Capture the cell that displays the provided text and extract its [x, y] central coordinate. 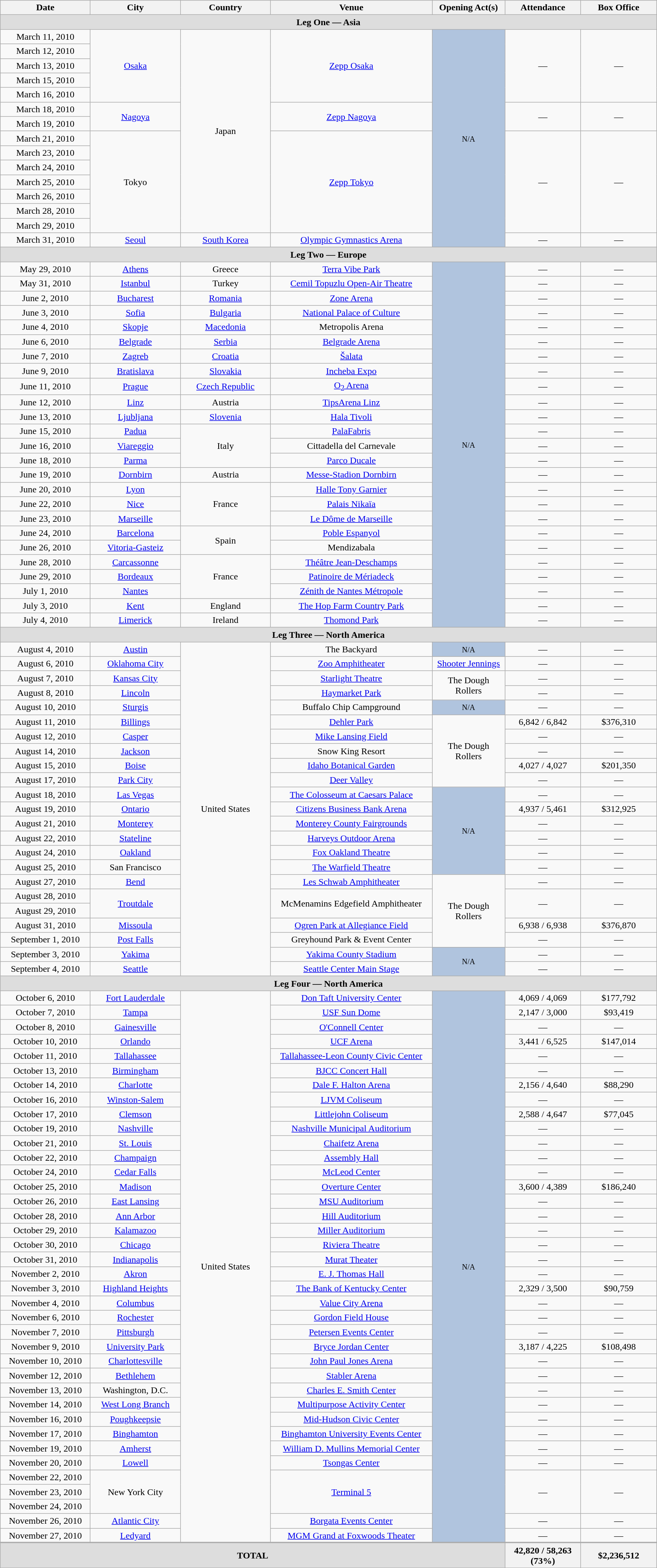
Prague [135, 386]
Leg Four — North America [328, 983]
Ljubljana [135, 417]
Overture Center [351, 1187]
Nagoya [135, 116]
Birmingham [135, 1071]
June 3, 2010 [45, 313]
McLeod Center [351, 1172]
Kalamazoo [135, 1230]
October 19, 2010 [45, 1129]
William D. Mullins Memorial Center [351, 1448]
August 8, 2010 [45, 693]
St. Louis [135, 1143]
Binghamton University Events Center [351, 1434]
Belgrade [135, 342]
Poble Espanyol [351, 533]
$108,498 [619, 1347]
March 28, 2010 [45, 211]
November 3, 2010 [45, 1289]
Belgrade Arena [351, 342]
4,937 / 5,461 [543, 809]
Japan [225, 131]
Lyon [135, 489]
November 23, 2010 [45, 1492]
The Backyard [351, 649]
Binghamton [135, 1434]
Yakima [135, 954]
November 17, 2010 [45, 1434]
Thomond Park [351, 620]
Madison [135, 1187]
Stabler Arena [351, 1376]
Slovenia [225, 417]
March 16, 2010 [45, 95]
August 14, 2010 [45, 751]
Ann Arbor [135, 1216]
October 29, 2010 [45, 1230]
Marseille [135, 518]
Fox Oakland Theatre [351, 853]
October 28, 2010 [45, 1216]
Jackson [135, 751]
June 15, 2010 [45, 431]
Citizens Business Bank Arena [351, 809]
Don Taft University Center [351, 998]
October 30, 2010 [45, 1245]
Zone Arena [351, 298]
October 11, 2010 [45, 1056]
Lincoln [135, 693]
Deer Valley [351, 780]
Petersen Events Center [351, 1332]
2,156 / 4,640 [543, 1085]
Italy [225, 446]
August 21, 2010 [45, 824]
Tsongas Center [351, 1463]
October 13, 2010 [45, 1071]
$90,759 [619, 1289]
Vitoria-Gasteiz [135, 547]
Parco Ducale [351, 460]
2,588 / 4,647 [543, 1114]
July 1, 2010 [45, 591]
Istanbul [135, 284]
Box Office [619, 8]
Haymarket Park [351, 693]
Cittadella del Carnevale [351, 446]
November 12, 2010 [45, 1376]
June 24, 2010 [45, 533]
Zagreb [135, 356]
Pittsburgh [135, 1332]
November 14, 2010 [45, 1405]
June 9, 2010 [45, 371]
October 22, 2010 [45, 1158]
Riviera Theatre [351, 1245]
Olympic Gymnastics Arena [351, 240]
Mid-Hudson Civic Center [351, 1419]
Palais Nikaïa [351, 504]
Stateline [135, 838]
South Korea [225, 240]
June 26, 2010 [45, 547]
Seoul [135, 240]
Shooter Jennings [469, 664]
Croatia [225, 356]
Missoula [135, 925]
Zepp Nagoya [351, 116]
Zoo Amphitheater [351, 664]
Bratislava [135, 371]
Austin [135, 649]
November 22, 2010 [45, 1477]
June 13, 2010 [45, 417]
August 22, 2010 [45, 838]
Nashville [135, 1129]
The Warfield Theatre [351, 867]
TOTAL [253, 1555]
August 15, 2010 [45, 765]
Casper [135, 736]
Charles E. Smith Center [351, 1390]
Ireland [225, 620]
Highland Heights [135, 1289]
August 25, 2010 [45, 867]
August 10, 2010 [45, 707]
August 31, 2010 [45, 925]
Bend [135, 882]
March 25, 2010 [45, 182]
Columbus [135, 1303]
November 26, 2010 [45, 1521]
Gordon Field House [351, 1318]
The Hop Farm Country Park [351, 606]
MSU Auditorium [351, 1201]
42,820 / 58,263 (73%) [543, 1555]
Charlottesville [135, 1361]
Mendizabala [351, 547]
Assembly Hall [351, 1158]
Ogren Park at Allegiance Field [351, 925]
Lowell [135, 1463]
Snow King Resort [351, 751]
October 10, 2010 [45, 1041]
Oakland [135, 853]
$177,792 [619, 998]
$376,310 [619, 722]
March 26, 2010 [45, 197]
Carcassonne [135, 562]
October 14, 2010 [45, 1085]
October 16, 2010 [45, 1100]
BJCC Concert Hall [351, 1071]
Idaho Botanical Garden [351, 765]
Fort Lauderdale [135, 998]
Bucharest [135, 298]
Serbia [225, 342]
August 27, 2010 [45, 882]
August 12, 2010 [45, 736]
Dornbirn [135, 475]
2,329 / 3,500 [543, 1289]
March 21, 2010 [45, 138]
October 8, 2010 [45, 1027]
Kansas City [135, 678]
Multipurpose Activity Center [351, 1405]
Value City Arena [351, 1303]
England [225, 606]
Opening Act(s) [469, 8]
Cemil Topuzlu Open-Air Theatre [351, 284]
Šalata [351, 356]
November 20, 2010 [45, 1463]
Boise [135, 765]
Nice [135, 504]
June 19, 2010 [45, 475]
O'Connell Center [351, 1027]
Leg One — Asia [328, 22]
Cedar Falls [135, 1172]
June 12, 2010 [45, 402]
August 19, 2010 [45, 809]
Leg Three — North America [328, 635]
March 24, 2010 [45, 167]
Miller Auditorium [351, 1230]
Washington, D.C. [135, 1390]
6,938 / 6,938 [543, 925]
October 31, 2010 [45, 1259]
UCF Arena [351, 1041]
Mike Lansing Field [351, 736]
May 29, 2010 [45, 269]
September 1, 2010 [45, 940]
Akron [135, 1274]
Padua [135, 431]
October 21, 2010 [45, 1143]
March 12, 2010 [45, 51]
Poughkeepsie [135, 1419]
Post Falls [135, 940]
Tallahassee [135, 1056]
November 7, 2010 [45, 1332]
September 3, 2010 [45, 954]
John Paul Jones Arena [351, 1361]
The Bank of Kentucky Center [351, 1289]
Terminal 5 [351, 1492]
Barcelona [135, 533]
November 4, 2010 [45, 1303]
Nashville Municipal Auditorium [351, 1129]
Kent [135, 606]
3,187 / 4,225 [543, 1347]
November 16, 2010 [45, 1419]
$77,045 [619, 1114]
Hala Tivoli [351, 417]
Metropolis Arena [351, 327]
March 29, 2010 [45, 226]
October 24, 2010 [45, 1172]
New York City [135, 1492]
Borgata Events Center [351, 1521]
March 23, 2010 [45, 153]
Turkey [225, 284]
Spain [225, 540]
Terra Vibe Park [351, 269]
Viareggio [135, 446]
November 6, 2010 [45, 1318]
3,600 / 4,389 [543, 1187]
Sofia [135, 313]
March 11, 2010 [45, 37]
Attendance [543, 8]
O2 Arena [351, 386]
Tokyo [135, 182]
August 18, 2010 [45, 794]
Venue [351, 8]
Yakima County Stadium [351, 954]
Dale F. Halton Arena [351, 1085]
October 26, 2010 [45, 1201]
2,147 / 3,000 [543, 1012]
$186,240 [619, 1187]
The Colosseum at Caesars Palace [351, 794]
August 6, 2010 [45, 664]
West Long Branch [135, 1405]
August 7, 2010 [45, 678]
PalaFabris [351, 431]
June 20, 2010 [45, 489]
July 3, 2010 [45, 606]
Les Schwab Amphitheater [351, 882]
$2,236,512 [619, 1555]
Chaifetz Arena [351, 1143]
June 2, 2010 [45, 298]
Buffalo Chip Campground [351, 707]
Greece [225, 269]
August 28, 2010 [45, 896]
USF Sun Dome [351, 1012]
TipsArena Linz [351, 402]
Le Dôme de Marseille [351, 518]
November 9, 2010 [45, 1347]
June 11, 2010 [45, 386]
Ontario [135, 809]
E. J. Thomas Hall [351, 1274]
Tampa [135, 1012]
$376,870 [619, 925]
Tallahassee-Leon County Civic Center [351, 1056]
Monterey [135, 824]
June 23, 2010 [45, 518]
Halle Tony Garnier [351, 489]
November 24, 2010 [45, 1506]
East Lansing [135, 1201]
July 4, 2010 [45, 620]
Seattle [135, 969]
Skopje [135, 327]
Greyhound Park & Event Center [351, 940]
University Park [135, 1347]
Oklahoma City [135, 664]
Messe-Stadion Dornbirn [351, 475]
Théâtre Jean-Deschamps [351, 562]
June 28, 2010 [45, 562]
June 16, 2010 [45, 446]
Romania [225, 298]
March 15, 2010 [45, 80]
November 13, 2010 [45, 1390]
McMenamins Edgefield Amphitheater [351, 903]
$201,350 [619, 765]
Billings [135, 722]
Starlight Theatre [351, 678]
August 29, 2010 [45, 911]
Gainesville [135, 1027]
November 10, 2010 [45, 1361]
Bordeaux [135, 576]
Charlotte [135, 1085]
Ledyard [135, 1536]
Seattle Center Main Stage [351, 969]
Dehler Park [351, 722]
Bethlehem [135, 1376]
National Palace of Culture [351, 313]
Troutdale [135, 903]
Incheba Expo [351, 371]
March 13, 2010 [45, 66]
Zepp Tokyo [351, 182]
Limerick [135, 620]
Leg Two — Europe [328, 255]
Murat Theater [351, 1259]
Zepp Osaka [351, 66]
June 4, 2010 [45, 327]
Winston-Salem [135, 1100]
Nantes [135, 591]
May 31, 2010 [45, 284]
Zénith de Nantes Métropole [351, 591]
October 7, 2010 [45, 1012]
August 11, 2010 [45, 722]
Macedonia [225, 327]
3,441 / 6,525 [543, 1041]
June 29, 2010 [45, 576]
November 27, 2010 [45, 1536]
$312,925 [619, 809]
June 7, 2010 [45, 356]
Patinoire de Mériadeck [351, 576]
Czech Republic [225, 386]
August 24, 2010 [45, 853]
August 4, 2010 [45, 649]
March 18, 2010 [45, 109]
Date [45, 8]
Orlando [135, 1041]
6,842 / 6,842 [543, 722]
March 31, 2010 [45, 240]
Linz [135, 402]
Bryce Jordan Center [351, 1347]
September 4, 2010 [45, 969]
June 6, 2010 [45, 342]
$147,014 [619, 1041]
Sturgis [135, 707]
Slovakia [225, 371]
San Francisco [135, 867]
June 18, 2010 [45, 460]
Rochester [135, 1318]
4,027 / 4,027 [543, 765]
Bulgaria [225, 313]
MGM Grand at Foxwoods Theater [351, 1536]
Parma [135, 460]
Hill Auditorium [351, 1216]
City [135, 8]
March 19, 2010 [45, 124]
June 22, 2010 [45, 504]
Harveys Outdoor Arena [351, 838]
Athens [135, 269]
August 17, 2010 [45, 780]
4,069 / 4,069 [543, 998]
$93,419 [619, 1012]
Champaign [135, 1158]
Littlejohn Coliseum [351, 1114]
LJVM Coliseum [351, 1100]
Park City [135, 780]
October 25, 2010 [45, 1187]
Clemson [135, 1114]
Amherst [135, 1448]
Country [225, 8]
October 17, 2010 [45, 1114]
October 6, 2010 [45, 998]
Indianapolis [135, 1259]
Chicago [135, 1245]
$88,290 [619, 1085]
Atlantic City [135, 1521]
November 19, 2010 [45, 1448]
November 2, 2010 [45, 1274]
Las Vegas [135, 794]
Osaka [135, 66]
Monterey County Fairgrounds [351, 824]
